From the cell containing the given text, extract its center point as [X, Y] coordinate. 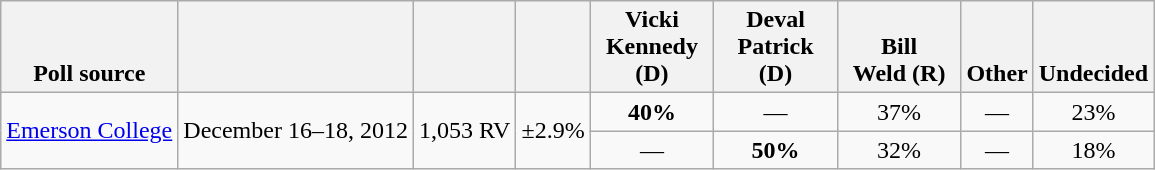
23% [1093, 112]
Poll source [90, 47]
32% [899, 150]
37% [899, 112]
1,053 RV [464, 131]
BillWeld (R) [899, 47]
±2.9% [553, 131]
Undecided [1093, 47]
DevalPatrick (D) [776, 47]
50% [776, 150]
18% [1093, 150]
Emerson College [90, 131]
December 16–18, 2012 [296, 131]
VickiKennedy (D) [652, 47]
Other [997, 47]
40% [652, 112]
